Return (x, y) of the center of cell containing provided text 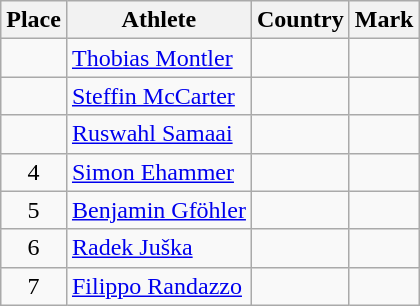
4 (34, 172)
Country (300, 20)
5 (34, 210)
Athlete (158, 20)
7 (34, 286)
Ruswahl Samaai (158, 134)
Benjamin Gföhler (158, 210)
Simon Ehammer (158, 172)
Steffin McCarter (158, 96)
Filippo Randazzo (158, 286)
6 (34, 248)
Place (34, 20)
Thobias Montler (158, 58)
Radek Juška (158, 248)
Mark (384, 20)
